Provide the [X, Y] coordinate of the cell's center where the given text is located.  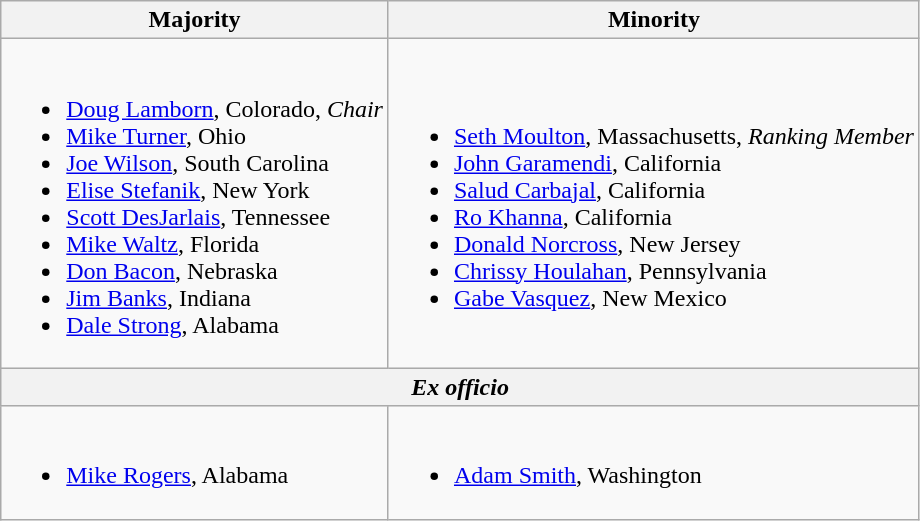
Majority [195, 20]
Minority [654, 20]
Adam Smith, Washington [654, 462]
Mike Rogers, Alabama [195, 462]
Ex officio [460, 387]
